Locate the cell with the specified text and output its [X, Y] center coordinate. 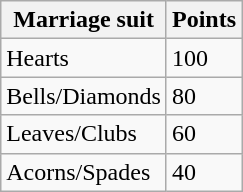
40 [204, 172]
100 [204, 58]
Acorns/Spades [84, 172]
60 [204, 134]
Leaves/Clubs [84, 134]
Hearts [84, 58]
Bells/Diamonds [84, 96]
Points [204, 20]
80 [204, 96]
Marriage suit [84, 20]
